Pinpoint the cell where the given text exists, returning its (x, y) midpoint coordinate. 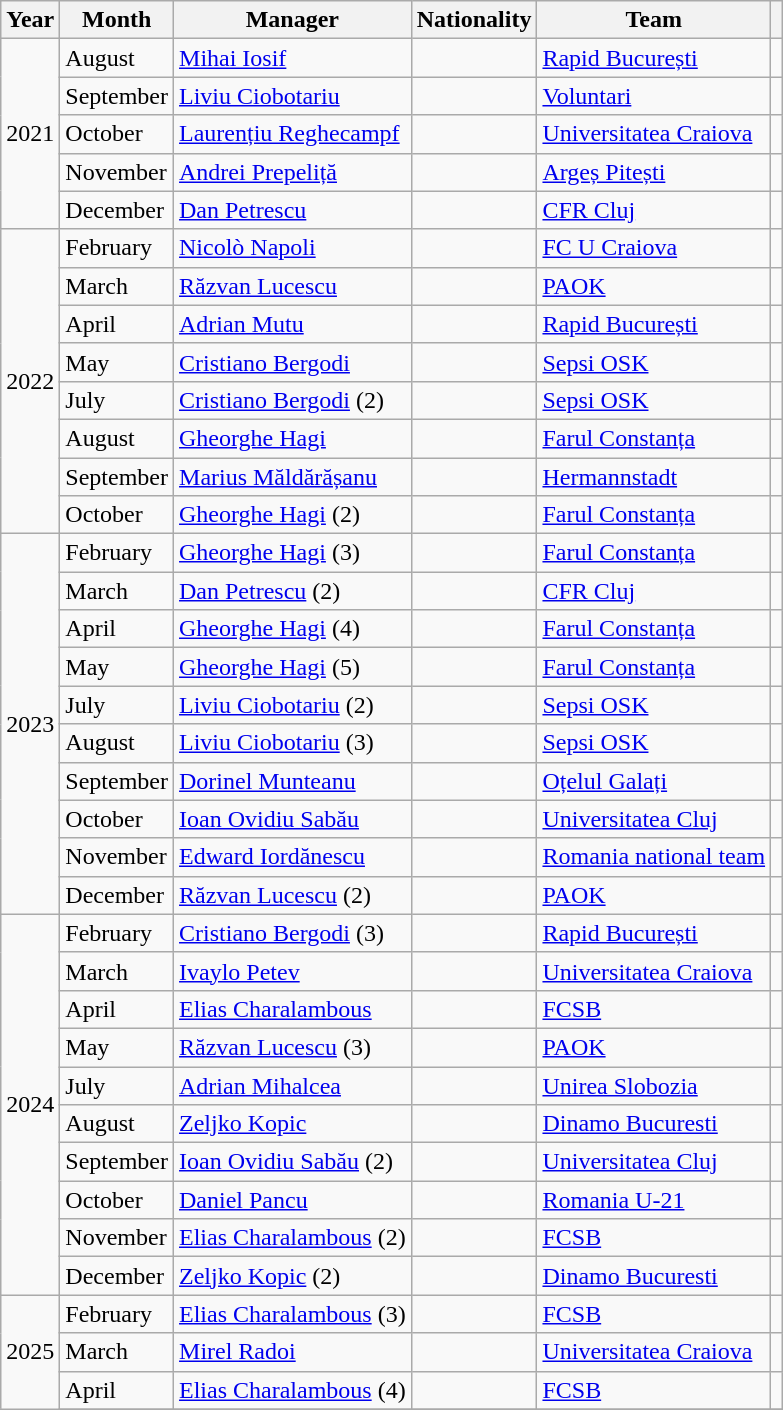
2024 (30, 1104)
2021 (30, 134)
Cristiano Bergodi (3) (293, 933)
Cristiano Bergodi (2) (293, 400)
Argeș Pitești (654, 172)
Year (30, 20)
Gheorghe Hagi (4) (293, 629)
Răzvan Lucescu (293, 286)
Dorinel Munteanu (293, 781)
Adrian Mutu (293, 324)
Zeljko Kopic (293, 1124)
Gheorghe Hagi (3) (293, 553)
Ivaylo Petev (293, 971)
Nicolò Napoli (293, 248)
Dan Petrescu (2) (293, 591)
Mihai Iosif (293, 58)
Daniel Pancu (293, 1200)
Zeljko Kopic (2) (293, 1276)
Răzvan Lucescu (3) (293, 1047)
Elias Charalambous (4) (293, 1390)
Cristiano Bergodi (293, 362)
Dan Petrescu (293, 210)
Elias Charalambous (3) (293, 1314)
Andrei Prepeliță (293, 172)
Month (117, 20)
Voluntari (654, 96)
Nationality (474, 20)
2025 (30, 1352)
Team (654, 20)
Gheorghe Hagi (293, 438)
Mirel Radoi (293, 1352)
Oțelul Galați (654, 781)
2022 (30, 381)
Edward Iordănescu (293, 857)
Romania U-21 (654, 1200)
Răzvan Lucescu (2) (293, 895)
Elias Charalambous (2) (293, 1238)
Romania national team (654, 857)
Liviu Ciobotariu (3) (293, 743)
Laurențiu Reghecampf (293, 134)
Hermannstadt (654, 477)
Ioan Ovidiu Sabău (2) (293, 1162)
Manager (293, 20)
Gheorghe Hagi (2) (293, 515)
Unirea Slobozia (654, 1085)
Marius Măldărășanu (293, 477)
FC U Craiova (654, 248)
Ioan Ovidiu Sabău (293, 819)
Liviu Ciobotariu (293, 96)
Gheorghe Hagi (5) (293, 667)
Elias Charalambous (293, 1009)
2023 (30, 724)
Liviu Ciobotariu (2) (293, 705)
Adrian Mihalcea (293, 1085)
